Pinpoint the cell where the given text exists, returning its [x, y] midpoint coordinate. 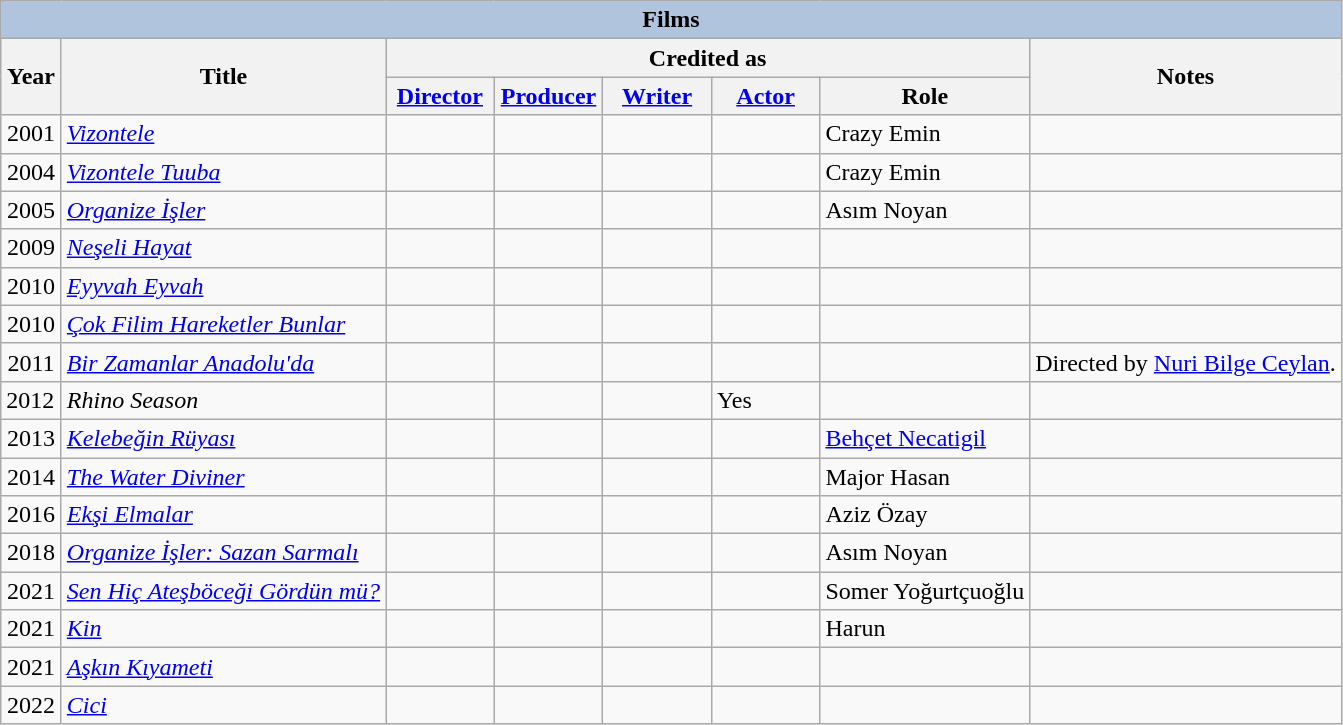
2004 [32, 172]
Credited as [708, 58]
Major Hasan [925, 477]
Organize İşler: Sazan Sarmalı [223, 553]
Çok Filim Hareketler Bunlar [223, 324]
2005 [32, 210]
The Water Diviner [223, 477]
2009 [32, 248]
2022 [32, 705]
Organize İşler [223, 210]
Director [440, 96]
2001 [32, 134]
Yes [766, 400]
Actor [766, 96]
Writer [658, 96]
Aziz Özay [925, 515]
2018 [32, 553]
Films [672, 20]
Behçet Necatigil [925, 438]
Neşeli Hayat [223, 248]
Somer Yoğurtçuoğlu [925, 591]
2016 [32, 515]
2012 [32, 400]
Kin [223, 629]
Vizontele [223, 134]
Role [925, 96]
Cici [223, 705]
Aşkın Kıyameti [223, 667]
Year [32, 77]
Notes [1186, 77]
Harun [925, 629]
2014 [32, 477]
Rhino Season [223, 400]
2013 [32, 438]
Producer [548, 96]
Eyyvah Eyvah [223, 286]
2011 [32, 362]
Sen Hiç Ateşböceği Gördün mü? [223, 591]
Bir Zamanlar Anadolu'da [223, 362]
Title [223, 77]
Ekşi Elmalar [223, 515]
Vizontele Tuuba [223, 172]
Directed by Nuri Bilge Ceylan. [1186, 362]
Kelebeğin Rüyası [223, 438]
